Locate the cell with the specified text and output its [x, y] center coordinate. 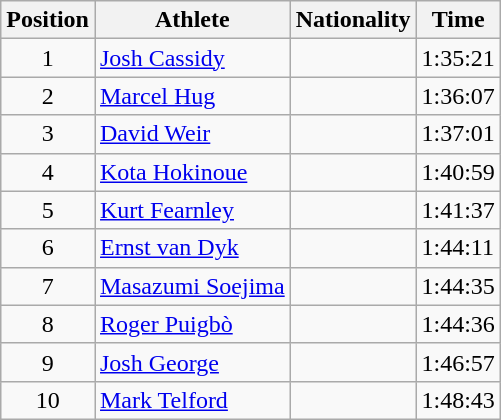
8 [48, 324]
6 [48, 248]
1:36:07 [458, 96]
1:44:11 [458, 248]
1:35:21 [458, 58]
Athlete [192, 20]
1:37:01 [458, 134]
David Weir [192, 134]
Marcel Hug [192, 96]
Kurt Fearnley [192, 210]
1:48:43 [458, 400]
Josh Cassidy [192, 58]
Nationality [353, 20]
Josh George [192, 362]
7 [48, 286]
Masazumi Soejima [192, 286]
1:44:35 [458, 286]
Roger Puigbò [192, 324]
Position [48, 20]
Ernst van Dyk [192, 248]
1:41:37 [458, 210]
3 [48, 134]
1:44:36 [458, 324]
10 [48, 400]
Time [458, 20]
1:46:57 [458, 362]
4 [48, 172]
Mark Telford [192, 400]
9 [48, 362]
5 [48, 210]
Kota Hokinoue [192, 172]
1 [48, 58]
2 [48, 96]
1:40:59 [458, 172]
